Identify which cell holds the provided text, then report its [X, Y] central coordinate. 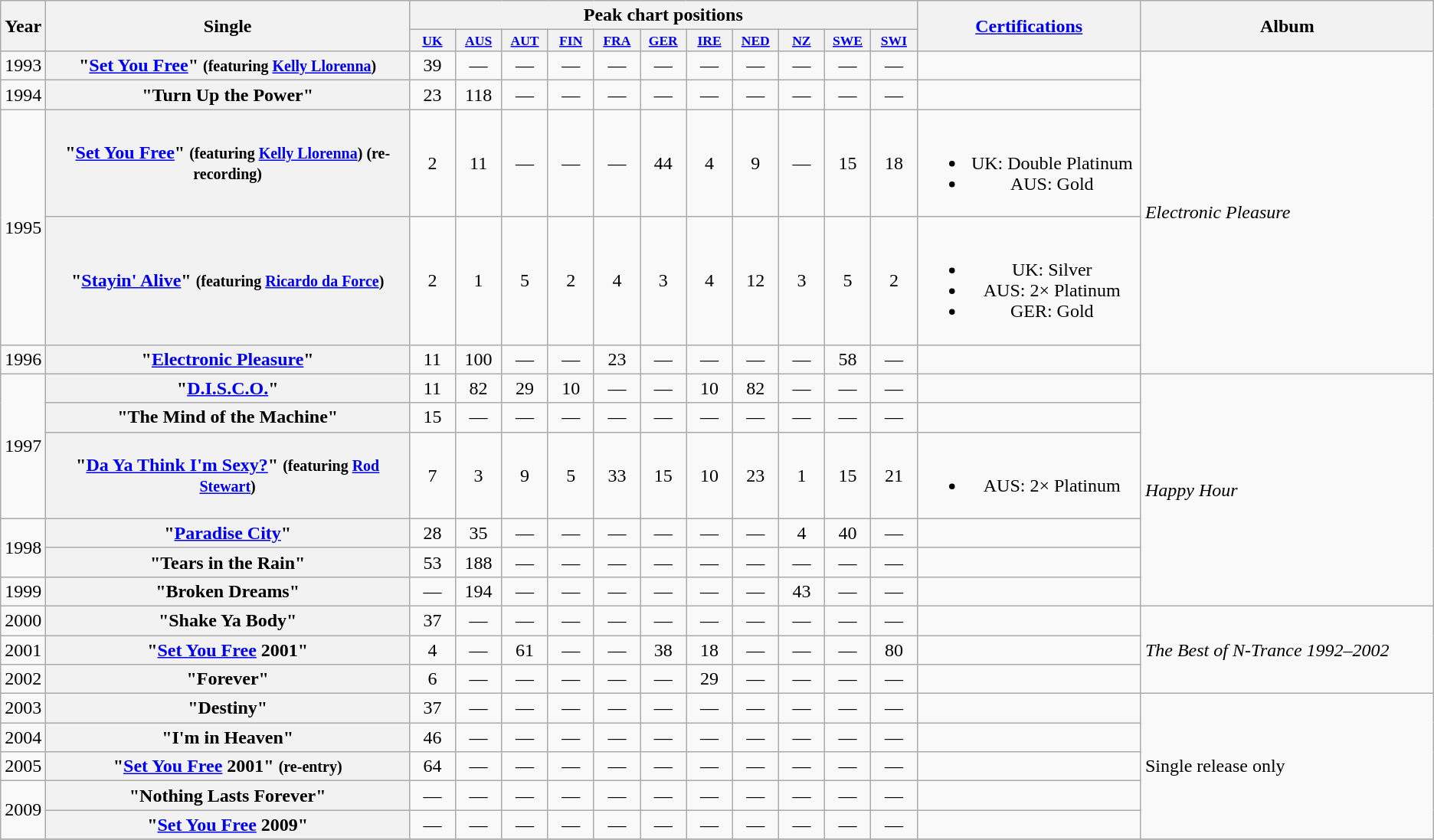
1998 [23, 547]
1999 [23, 591]
"Set You Free" (featuring Kelly Llorenna) (re-recording) [228, 163]
"Electronic Pleasure" [228, 359]
AUS: 2× Platinum [1029, 475]
2009 [23, 810]
Peak chart positions [663, 15]
2003 [23, 708]
Happy Hour [1287, 490]
35 [478, 533]
38 [663, 650]
58 [847, 359]
UK: SilverAUS: 2× PlatinumGER: Gold [1029, 280]
Single [228, 26]
21 [894, 475]
UK [432, 41]
1994 [23, 95]
"Broken Dreams" [228, 591]
1995 [23, 227]
100 [478, 359]
"Forever" [228, 679]
"I'm in Heaven" [228, 737]
33 [617, 475]
NZ [801, 41]
39 [432, 66]
SWI [894, 41]
46 [432, 737]
"Turn Up the Power" [228, 95]
"Tears in the Rain" [228, 562]
Year [23, 26]
Electronic Pleasure [1287, 213]
188 [478, 562]
"Stayin' Alive" (featuring Ricardo da Force) [228, 280]
"Paradise City" [228, 533]
AUS [478, 41]
64 [432, 766]
194 [478, 591]
53 [432, 562]
"Set You Free 2001" [228, 650]
Single release only [1287, 766]
AUT [525, 41]
1993 [23, 66]
"Destiny" [228, 708]
2000 [23, 620]
"Set You Free 2001" (re-entry) [228, 766]
The Best of N-Trance 1992–2002 [1287, 649]
SWE [847, 41]
"The Mind of the Machine" [228, 417]
61 [525, 650]
1997 [23, 446]
Certifications [1029, 26]
2001 [23, 650]
UK: Double PlatinumAUS: Gold [1029, 163]
"Da Ya Think I'm Sexy?" (featuring Rod Stewart) [228, 475]
GER [663, 41]
"Shake Ya Body" [228, 620]
1996 [23, 359]
28 [432, 533]
118 [478, 95]
"Set You Free" (featuring Kelly Llorenna) [228, 66]
40 [847, 533]
NED [755, 41]
IRE [709, 41]
2004 [23, 737]
7 [432, 475]
FRA [617, 41]
"Nothing Lasts Forever" [228, 796]
"Set You Free 2009" [228, 825]
Album [1287, 26]
2002 [23, 679]
2005 [23, 766]
80 [894, 650]
44 [663, 163]
43 [801, 591]
6 [432, 679]
"D.I.S.C.O." [228, 388]
12 [755, 280]
FIN [571, 41]
